Scan for the cell matching the given text and deliver its [X, Y] coordinate at center. 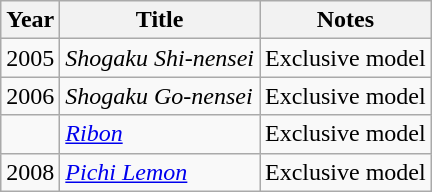
Shogaku Shi-nensei [160, 58]
Shogaku Go-nensei [160, 96]
2008 [30, 172]
Notes [346, 20]
Title [160, 20]
2005 [30, 58]
2006 [30, 96]
Pichi Lemon [160, 172]
Year [30, 20]
Ribon [160, 134]
